Detect which cell encompasses the target text, then output its [X, Y] center coordinate. 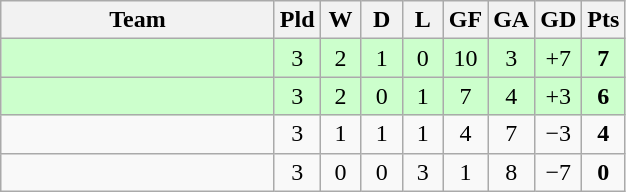
−3 [558, 134]
Team [138, 20]
+3 [558, 96]
Pts [604, 20]
10 [465, 58]
L [422, 20]
GF [465, 20]
W [340, 20]
+7 [558, 58]
6 [604, 96]
8 [512, 172]
−7 [558, 172]
GD [558, 20]
GA [512, 20]
Pld [297, 20]
D [382, 20]
